Find where the given text appears and provide that cell's center as [X, Y] coordinate. 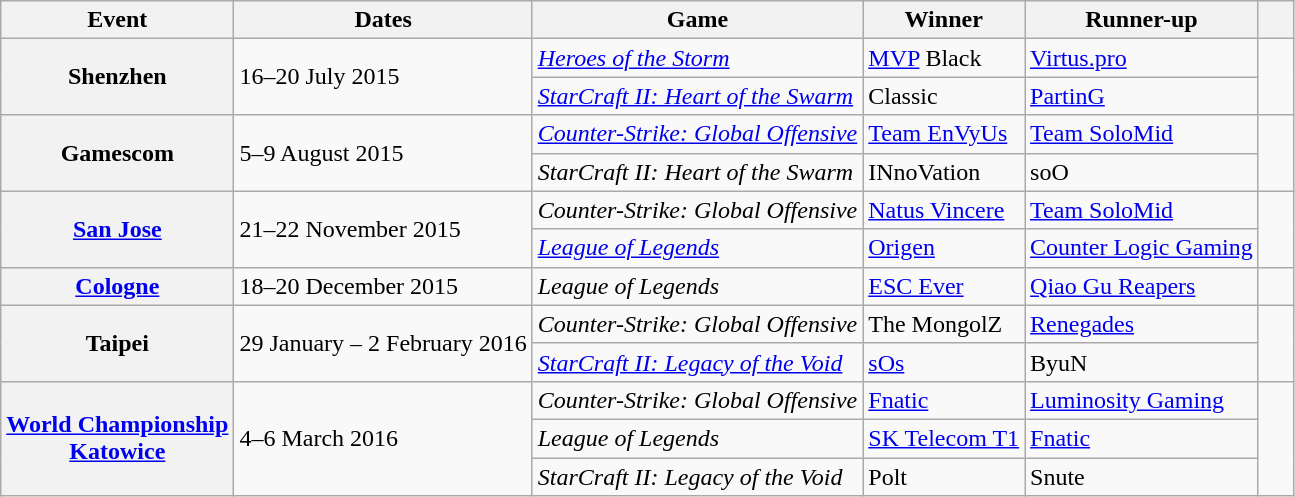
Natus Vincere [944, 210]
Shenzhen [118, 77]
Classic [944, 96]
Luminosity Gaming [1142, 400]
PartinG [1142, 96]
Qiao Gu Reapers [1142, 286]
The MongolZ [944, 324]
Renegades [1142, 324]
4–6 March 2016 [383, 438]
Gamescom [118, 153]
Team EnVyUs [944, 134]
soO [1142, 172]
Winner [944, 20]
Polt [944, 477]
Runner-up [1142, 20]
INnoVation [944, 172]
16–20 July 2015 [383, 77]
San Jose [118, 229]
Counter Logic Gaming [1142, 248]
World Championship Katowice [118, 438]
MVP Black [944, 58]
Taipei [118, 343]
Dates [383, 20]
18–20 December 2015 [383, 286]
29 January – 2 February 2016 [383, 343]
Heroes of the Storm [698, 58]
Cologne [118, 286]
Snute [1142, 477]
ByuN [1142, 362]
ESC Ever [944, 286]
5–9 August 2015 [383, 153]
Game [698, 20]
sOs [944, 362]
Virtus.pro [1142, 58]
Origen [944, 248]
21–22 November 2015 [383, 229]
Event [118, 20]
SK Telecom T1 [944, 438]
